Scan for the cell matching the given text and deliver its (X, Y) coordinate at center. 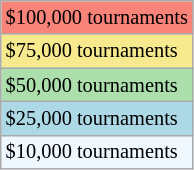
$100,000 tournaments (97, 17)
$75,000 tournaments (97, 51)
$25,000 tournaments (97, 118)
$50,000 tournaments (97, 85)
$10,000 tournaments (97, 152)
